Return [X, Y] of the center of cell containing provided text 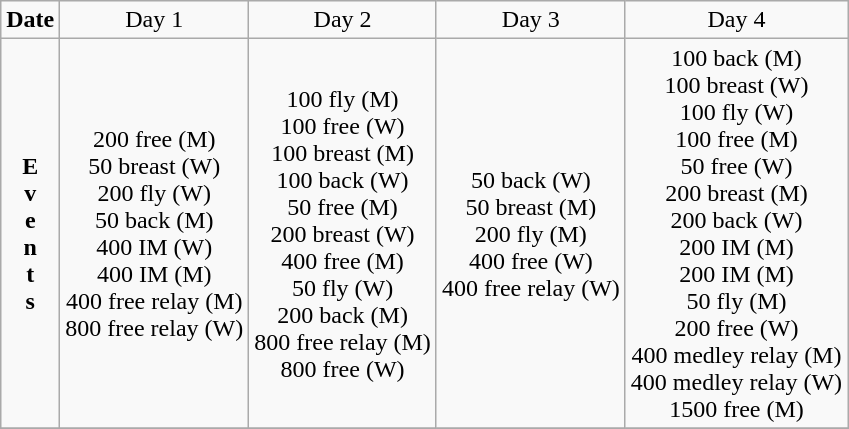
100 fly (M) 100 free (W) 100 breast (M) 100 back (W) 50 free (M) 200 breast (W) 400 free (M) 50 fly (W) 200 back (M) 800 free relay (M) 800 free (W) [343, 234]
Day 1 [154, 20]
Day 2 [343, 20]
Day 3 [530, 20]
Day 4 [736, 20]
Date [30, 20]
Events [30, 234]
200 free (M) 50 breast (W) 200 fly (W) 50 back (M) 400 IM (W) 400 IM (M) 400 free relay (M) 800 free relay (W) [154, 234]
50 back (W) 50 breast (M) 200 fly (M) 400 free (W) 400 free relay (W) [530, 234]
